Determine the [x, y] coordinate at the center of the cell enclosing the given text.  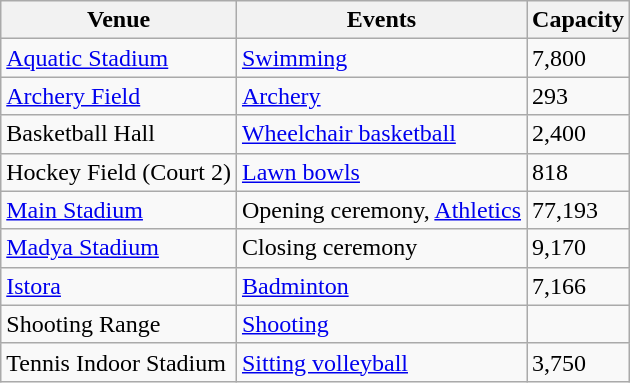
Basketball Hall [119, 134]
Archery Field [119, 96]
Sitting volleyball [381, 362]
Hockey Field (Court 2) [119, 172]
Tennis Indoor Stadium [119, 362]
Aquatic Stadium [119, 58]
Shooting Range [119, 324]
Shooting [381, 324]
9,170 [578, 248]
818 [578, 172]
Swimming [381, 58]
Archery [381, 96]
Istora [119, 286]
Events [381, 20]
293 [578, 96]
77,193 [578, 210]
7,800 [578, 58]
3,750 [578, 362]
Madya Stadium [119, 248]
Capacity [578, 20]
Badminton [381, 286]
Closing ceremony [381, 248]
7,166 [578, 286]
Wheelchair basketball [381, 134]
Main Stadium [119, 210]
Lawn bowls [381, 172]
2,400 [578, 134]
Venue [119, 20]
Opening ceremony, Athletics [381, 210]
